Return [x, y] of the center of cell containing provided text 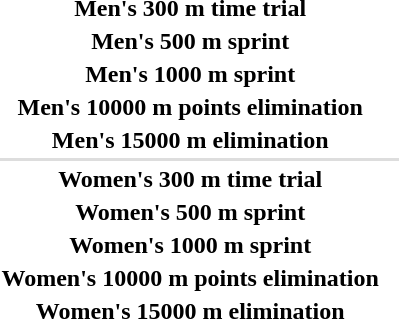
Men's 500 m sprint [190, 41]
Men's 15000 m elimination [190, 140]
Women's 300 m time trial [190, 179]
Men's 1000 m sprint [190, 74]
Women's 1000 m sprint [190, 245]
Women's 10000 m points elimination [190, 278]
Men's 10000 m points elimination [190, 107]
Women's 500 m sprint [190, 212]
